Return the (x, y) coordinate for the center point of the cell that contains the specified text.  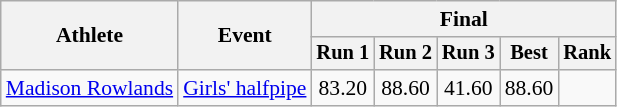
Event (244, 36)
Run 2 (406, 54)
Athlete (90, 36)
83.20 (342, 88)
Madison Rowlands (90, 88)
Girls' halfpipe (244, 88)
Run 1 (342, 54)
Run 3 (468, 54)
Best (530, 54)
41.60 (468, 88)
Final (463, 19)
Rank (587, 54)
